Extract the (x, y) coordinate from the center of the cell holding the provided text.  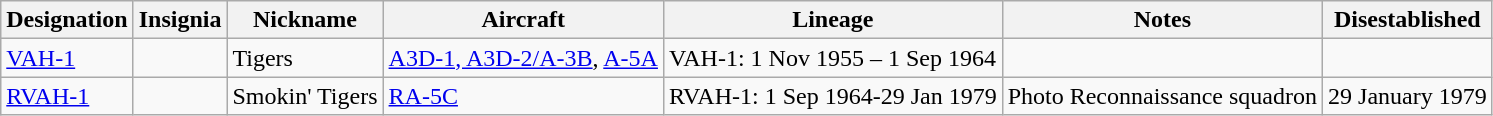
RVAH-1: 1 Sep 1964-29 Jan 1979 (832, 96)
Smokin' Tigers (305, 96)
Insignia (180, 20)
VAH-1 (67, 58)
Designation (67, 20)
Disestablished (1408, 20)
Photo Reconnaissance squadron (1162, 96)
RA-5C (523, 96)
29 January 1979 (1408, 96)
Notes (1162, 20)
Nickname (305, 20)
Lineage (832, 20)
Tigers (305, 58)
A3D-1, A3D-2/A-3B, A-5A (523, 58)
Aircraft (523, 20)
VAH-1: 1 Nov 1955 – 1 Sep 1964 (832, 58)
RVAH-1 (67, 96)
